Scan for the cell matching the given text and deliver its [X, Y] coordinate at center. 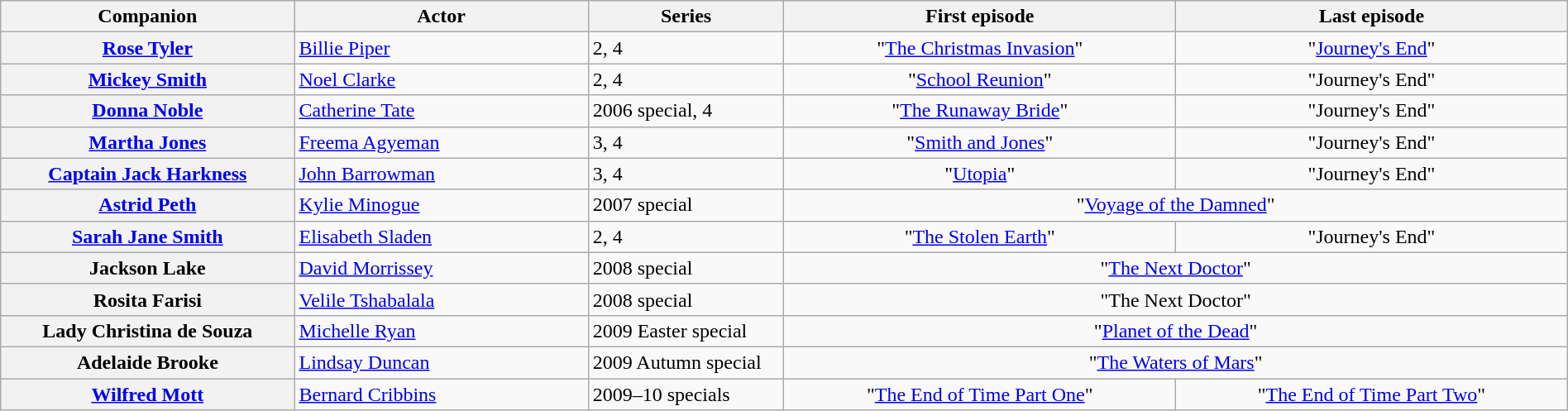
"School Reunion" [980, 79]
Adelaide Brooke [147, 362]
"Voyage of the Damned" [1176, 205]
"The End of Time Part One" [980, 394]
First episode [980, 17]
2009 Autumn special [686, 362]
Rosita Farisi [147, 299]
"Utopia" [980, 174]
Mickey Smith [147, 79]
Lady Christina de Souza [147, 331]
2009–10 specials [686, 394]
Wilfred Mott [147, 394]
2007 special [686, 205]
"The Runaway Bride" [980, 111]
Jackson Lake [147, 268]
2009 Easter special [686, 331]
"The Waters of Mars" [1176, 362]
Last episode [1372, 17]
"The Christmas Invasion" [980, 48]
Lindsay Duncan [442, 362]
"The Stolen Earth" [980, 237]
Elisabeth Sladen [442, 237]
Velile Tshabalala [442, 299]
Noel Clarke [442, 79]
Michelle Ryan [442, 331]
Martha Jones [147, 142]
Billie Piper [442, 48]
Captain Jack Harkness [147, 174]
"Planet of the Dead" [1176, 331]
Rose Tyler [147, 48]
David Morrissey [442, 268]
Donna Noble [147, 111]
"Smith and Jones" [980, 142]
Actor [442, 17]
2006 special, 4 [686, 111]
"The End of Time Part Two" [1372, 394]
Freema Agyeman [442, 142]
John Barrowman [442, 174]
Astrid Peth [147, 205]
Catherine Tate [442, 111]
Sarah Jane Smith [147, 237]
Kylie Minogue [442, 205]
Series [686, 17]
Bernard Cribbins [442, 394]
Companion [147, 17]
